Pinpoint the cell where the given text exists, returning its (X, Y) midpoint coordinate. 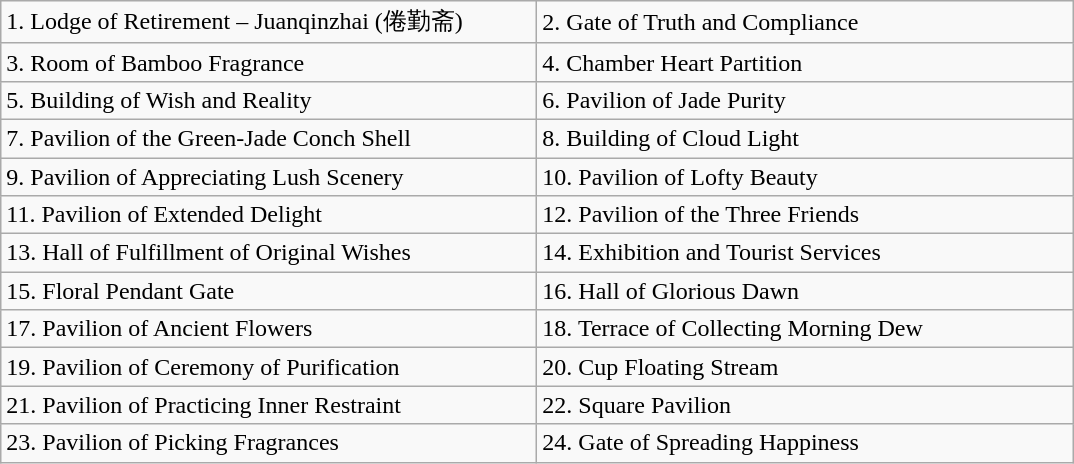
20. Cup Floating Stream (805, 367)
15. Floral Pendant Gate (269, 291)
24. Gate of Spreading Happiness (805, 443)
9. Pavilion of Appreciating Lush Scenery (269, 177)
14. Exhibition and Tourist Services (805, 253)
12. Pavilion of the Three Friends (805, 215)
16. Hall of Glorious Dawn (805, 291)
13. Hall of Fulfillment of Original Wishes (269, 253)
22. Square Pavilion (805, 405)
23. Pavilion of Picking Fragrances (269, 443)
10. Pavilion of Lofty Beauty (805, 177)
17. Pavilion of Ancient Flowers (269, 329)
21. Pavilion of Practicing Inner Restraint (269, 405)
1. Lodge of Retirement – Juanqinzhai (倦勤斋) (269, 22)
8. Building of Cloud Light (805, 138)
4. Chamber Heart Partition (805, 62)
7. Pavilion of the Green-Jade Conch Shell (269, 138)
19. Pavilion of Ceremony of Purification (269, 367)
3. Room of Bamboo Fragrance (269, 62)
11. Pavilion of Extended Delight (269, 215)
18. Terrace of Collecting Morning Dew (805, 329)
2. Gate of Truth and Compliance (805, 22)
5. Building of Wish and Reality (269, 100)
6. Pavilion of Jade Purity (805, 100)
